Return (X, Y) of the center of cell containing provided text 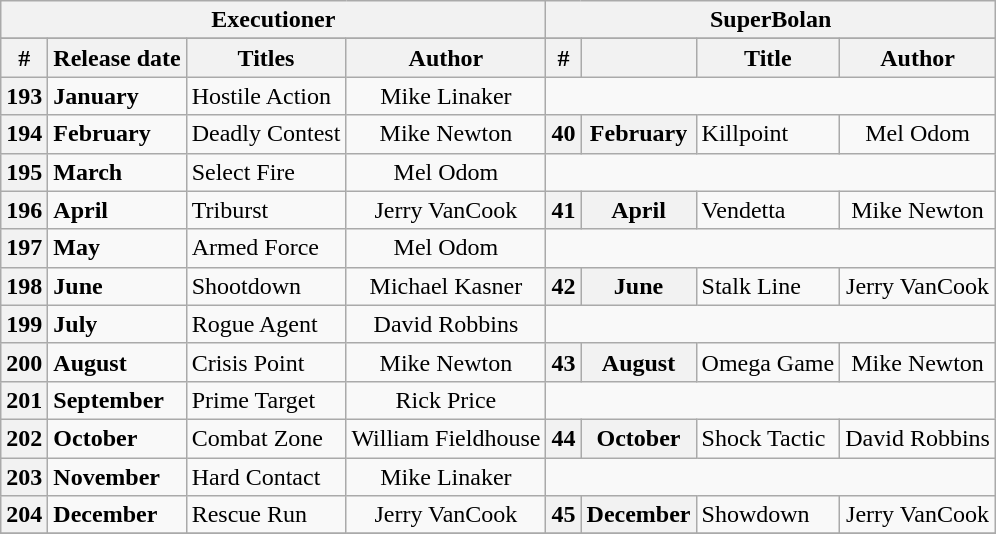
Prime Target (266, 400)
Title (768, 58)
196 (24, 210)
204 (24, 515)
Rogue Agent (266, 324)
200 (24, 362)
May (117, 248)
40 (564, 134)
Omega Game (768, 362)
45 (564, 515)
January (117, 96)
197 (24, 248)
195 (24, 172)
199 (24, 324)
43 (564, 362)
194 (24, 134)
201 (24, 400)
Crisis Point (266, 362)
Vendetta (768, 210)
Armed Force (266, 248)
42 (564, 286)
Shock Tactic (768, 438)
Rick Price (446, 400)
Combat Zone (266, 438)
Hard Contact (266, 477)
203 (24, 477)
Rescue Run (266, 515)
Titles (266, 58)
November (117, 477)
198 (24, 286)
Michael Kasner (446, 286)
Hostile Action (266, 96)
Stalk Line (768, 286)
July (117, 324)
202 (24, 438)
Deadly Contest (266, 134)
193 (24, 96)
Killpoint (768, 134)
Showdown (768, 515)
SuperBolan (770, 20)
44 (564, 438)
Select Fire (266, 172)
Triburst (266, 210)
Release date (117, 58)
Shootdown (266, 286)
Executioner (274, 20)
William Fieldhouse (446, 438)
September (117, 400)
March (117, 172)
41 (564, 210)
